Capture the cell that displays the provided text and extract its (x, y) central coordinate. 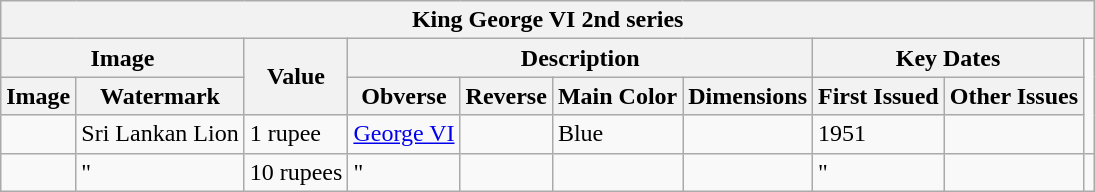
George VI (404, 134)
Value (296, 77)
First Issued (879, 96)
Dimensions (748, 96)
1951 (879, 134)
King George VI 2nd series (548, 20)
Key Dates (948, 58)
Blue (617, 134)
Main Color (617, 96)
Reverse (506, 96)
10 rupees (296, 172)
Other Issues (1014, 96)
Description (580, 58)
Obverse (404, 96)
1 rupee (296, 134)
Sri Lankan Lion (160, 134)
Watermark (160, 96)
